Return the (x, y) coordinate for the center point of the cell that contains the specified text.  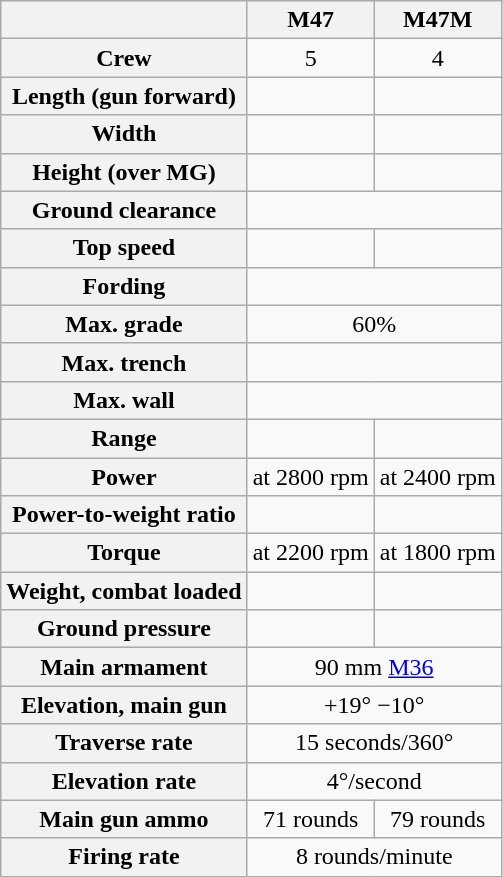
Top speed (124, 248)
15 seconds/360° (374, 743)
Main gun ammo (124, 819)
4 (438, 58)
Max. wall (124, 400)
at 2400 rpm (438, 477)
Fording (124, 286)
Crew (124, 58)
4°/second (374, 781)
Ground clearance (124, 210)
Height (over MG) (124, 172)
at 2800 rpm (310, 477)
Elevation rate (124, 781)
71 rounds (310, 819)
Main armament (124, 667)
Max. trench (124, 362)
Traverse rate (124, 743)
Length (gun forward) (124, 96)
79 rounds (438, 819)
Elevation, main gun (124, 705)
90 mm M36 (374, 667)
at 1800 rpm (438, 553)
at 2200 rpm (310, 553)
Width (124, 134)
Torque (124, 553)
Firing rate (124, 857)
Range (124, 438)
5 (310, 58)
M47M (438, 20)
8 rounds/minute (374, 857)
60% (374, 324)
Ground pressure (124, 629)
+19° −10° (374, 705)
M47 (310, 20)
Power-to-weight ratio (124, 515)
Max. grade (124, 324)
Weight, combat loaded (124, 591)
Power (124, 477)
